Identify which cell holds the provided text, then report its [x, y] central coordinate. 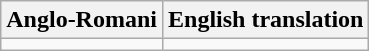
English translation [265, 20]
Anglo-Romani [82, 20]
